Provide the (x, y) coordinate of the cell's center where the given text is located.  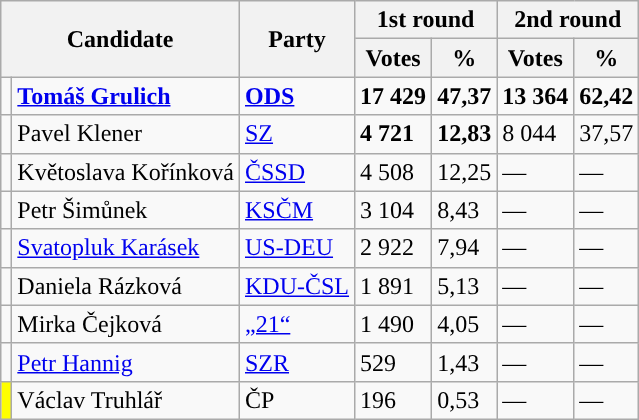
62,42 (606, 96)
17 429 (394, 96)
2nd round (568, 20)
529 (394, 362)
1 891 (394, 286)
Svatopluk Karásek (126, 248)
0,53 (464, 400)
ČP (296, 400)
4,05 (464, 324)
SZ (296, 134)
37,57 (606, 134)
12,83 (464, 134)
Květoslava Kořínková (126, 172)
Party (296, 39)
5,13 (464, 286)
8 044 (536, 134)
8,43 (464, 210)
KSČM (296, 210)
4 508 (394, 172)
ČSSD (296, 172)
Václav Truhlář (126, 400)
196 (394, 400)
Petr Šimůnek (126, 210)
4 721 (394, 134)
Tomáš Grulich (126, 96)
„21“ (296, 324)
Mirka Čejková (126, 324)
Daniela Rázková (126, 286)
3 104 (394, 210)
Pavel Klener (126, 134)
Candidate (120, 39)
47,37 (464, 96)
13 364 (536, 96)
Petr Hannig (126, 362)
1st round (426, 20)
2 922 (394, 248)
US-DEU (296, 248)
SZR (296, 362)
1,43 (464, 362)
12,25 (464, 172)
7,94 (464, 248)
KDU-ČSL (296, 286)
1 490 (394, 324)
ODS (296, 96)
